Capture the cell that displays the provided text and extract its [x, y] central coordinate. 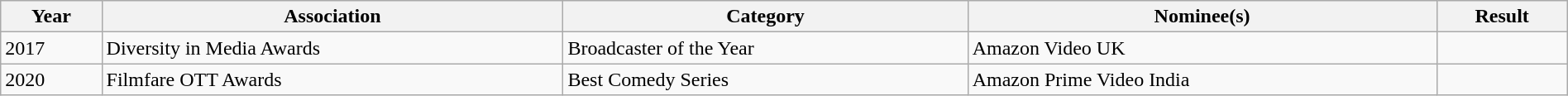
Result [1502, 17]
Nominee(s) [1202, 17]
2017 [51, 48]
Association [332, 17]
Amazon Video UK [1202, 48]
Filmfare OTT Awards [332, 79]
Best Comedy Series [766, 79]
Category [766, 17]
2020 [51, 79]
Year [51, 17]
Amazon Prime Video India [1202, 79]
Broadcaster of the Year [766, 48]
Diversity in Media Awards [332, 48]
